Find where the given text appears and provide that cell's center as (X, Y) coordinate. 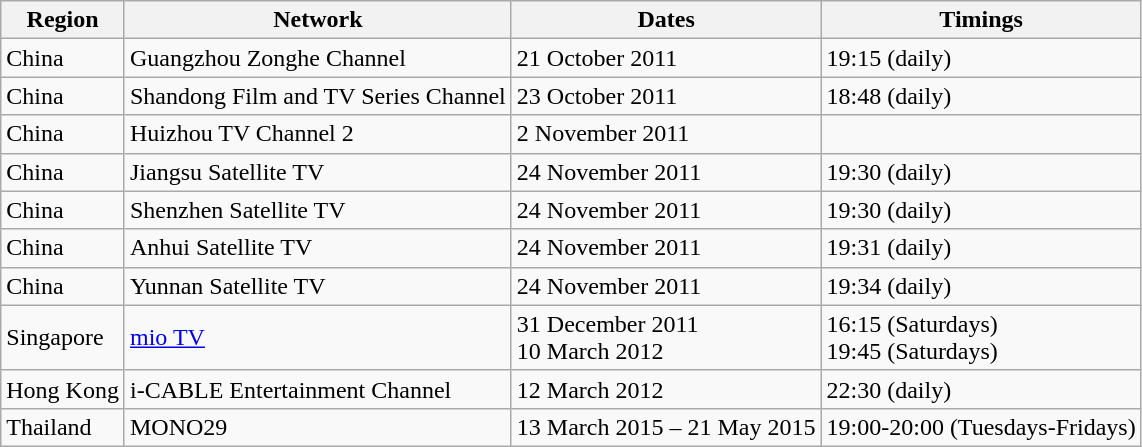
Yunnan Satellite TV (318, 286)
22:30 (daily) (981, 389)
Singapore (63, 338)
Thailand (63, 427)
Hong Kong (63, 389)
Shandong Film and TV Series Channel (318, 96)
19:00-20:00 (Tuesdays-Fridays) (981, 427)
i-CABLE Entertainment Channel (318, 389)
Huizhou TV Channel 2 (318, 134)
mio TV (318, 338)
2 November 2011 (666, 134)
Timings (981, 20)
12 March 2012 (666, 389)
Anhui Satellite TV (318, 248)
Guangzhou Zonghe Channel (318, 58)
Dates (666, 20)
31 December 201110 March 2012 (666, 338)
Network (318, 20)
19:31 (daily) (981, 248)
19:34 (daily) (981, 286)
Region (63, 20)
Jiangsu Satellite TV (318, 172)
19:15 (daily) (981, 58)
MONO29 (318, 427)
21 October 2011 (666, 58)
13 March 2015 – 21 May 2015 (666, 427)
23 October 2011 (666, 96)
18:48 (daily) (981, 96)
16:15 (Saturdays)19:45 (Saturdays) (981, 338)
Shenzhen Satellite TV (318, 210)
